Pinpoint the cell where the given text exists, returning its [X, Y] midpoint coordinate. 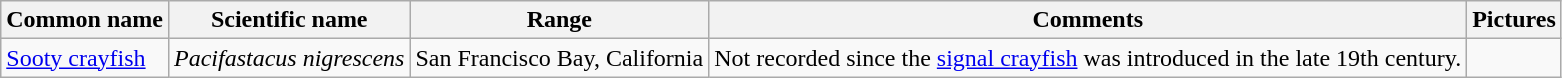
Common name [85, 20]
San Francisco Bay, California [560, 58]
Comments [1088, 20]
Pictures [1514, 20]
Not recorded since the signal crayfish was introduced in the late 19th century. [1088, 58]
Sooty crayfish [85, 58]
Pacifastacus nigrescens [288, 58]
Scientific name [288, 20]
Range [560, 20]
